Locate the cell with the specified text and output its [X, Y] center coordinate. 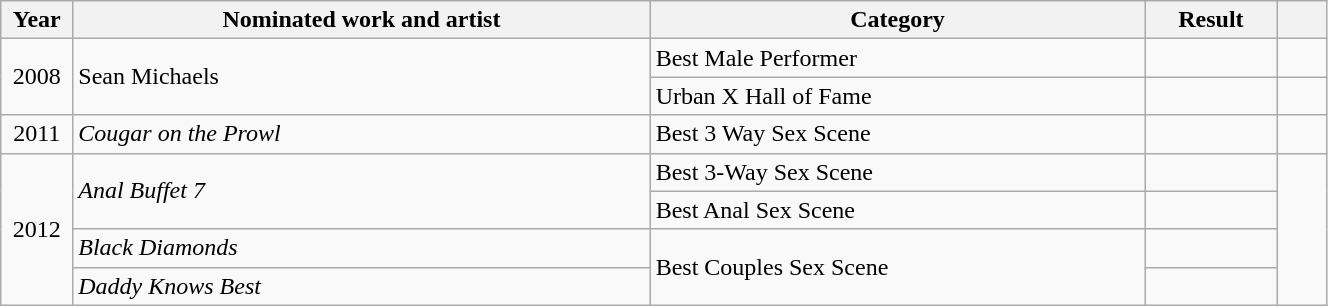
Urban X Hall of Fame [898, 96]
Black Diamonds [362, 248]
Best 3-Way Sex Scene [898, 172]
Anal Buffet 7 [362, 191]
Cougar on the Prowl [362, 134]
2008 [37, 77]
Best Male Performer [898, 58]
Sean Michaels [362, 77]
Best Anal Sex Scene [898, 210]
Nominated work and artist [362, 20]
Category [898, 20]
Result [1211, 20]
Best Couples Sex Scene [898, 267]
Best 3 Way Sex Scene [898, 134]
2011 [37, 134]
Daddy Knows Best [362, 286]
Year [37, 20]
2012 [37, 229]
